For the text-containing cell, return its midpoint in (x, y) coordinate format. 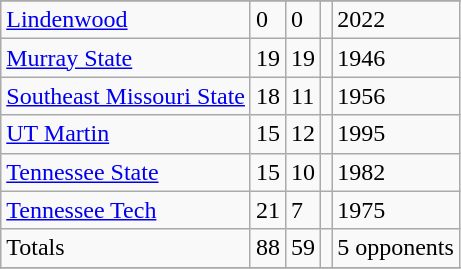
10 (304, 172)
59 (304, 248)
Tennessee State (126, 172)
UT Martin (126, 134)
18 (268, 96)
1995 (396, 134)
1975 (396, 210)
1982 (396, 172)
Lindenwood (126, 20)
5 opponents (396, 248)
Southeast Missouri State (126, 96)
2022 (396, 20)
1946 (396, 58)
12 (304, 134)
Totals (126, 248)
21 (268, 210)
1956 (396, 96)
11 (304, 96)
88 (268, 248)
Murray State (126, 58)
Tennessee Tech (126, 210)
7 (304, 210)
